Provide the (x, y) coordinate of the cell's center where the given text is located.  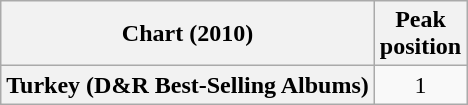
Peakposition (420, 34)
Chart (2010) (188, 34)
Turkey (D&R Best-Selling Albums) (188, 85)
1 (420, 85)
